Extract the [X, Y] coordinate from the center of the cell holding the provided text.  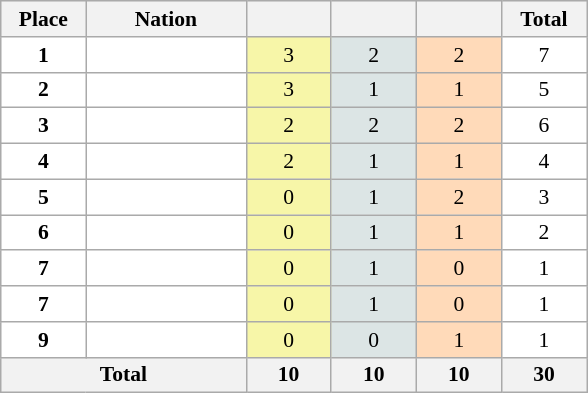
9 [44, 340]
30 [544, 375]
Place [44, 19]
Nation [166, 19]
